Output the (x, y) coordinate of the center of the cell containing the given text.  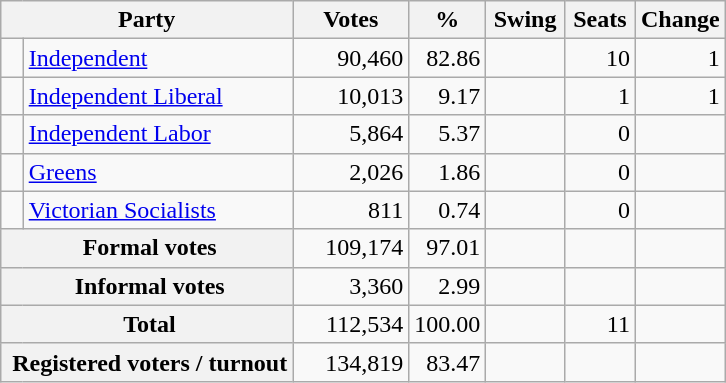
112,534 (351, 324)
Independent (158, 58)
Informal votes (147, 286)
109,174 (351, 248)
% (448, 20)
1.86 (448, 172)
10 (600, 58)
Party (147, 20)
2,026 (351, 172)
97.01 (448, 248)
Independent Labor (158, 134)
2.99 (448, 286)
Registered voters / turnout (147, 362)
811 (351, 210)
5,864 (351, 134)
11 (600, 324)
Victorian Socialists (158, 210)
Change (680, 20)
10,013 (351, 96)
Independent Liberal (158, 96)
5.37 (448, 134)
82.86 (448, 58)
Total (147, 324)
0.74 (448, 210)
100.00 (448, 324)
134,819 (351, 362)
9.17 (448, 96)
Formal votes (147, 248)
Votes (351, 20)
Seats (600, 20)
3,360 (351, 286)
Swing (526, 20)
Greens (158, 172)
83.47 (448, 362)
90,460 (351, 58)
